Return (X, Y) of the center of cell containing provided text 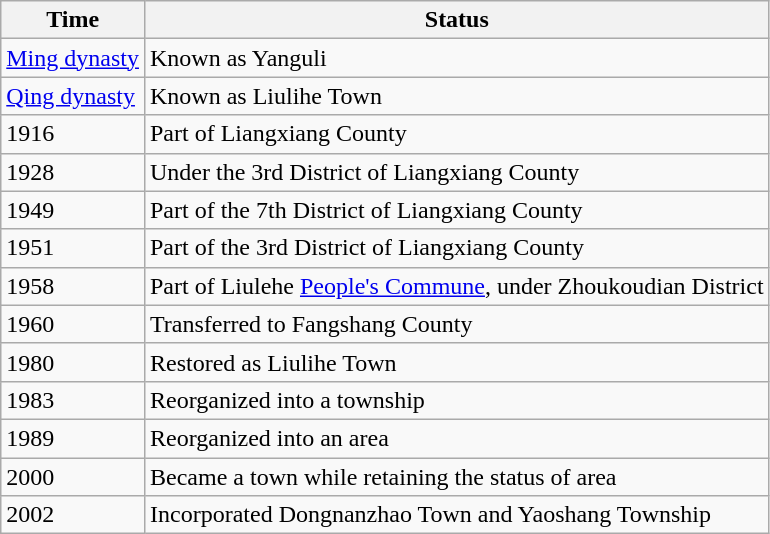
Known as Liulihe Town (456, 96)
Under the 3rd District of Liangxiang County (456, 172)
1958 (73, 286)
2000 (73, 477)
Restored as Liulihe Town (456, 362)
Reorganized into an area (456, 438)
Part of the 7th District of Liangxiang County (456, 210)
1960 (73, 324)
Incorporated Dongnanzhao Town and Yaoshang Township (456, 515)
1989 (73, 438)
1951 (73, 248)
Ming dynasty (73, 58)
Reorganized into a township (456, 400)
Part of Liulehe People's Commune, under Zhoukoudian District (456, 286)
Became a town while retaining the status of area (456, 477)
1928 (73, 172)
Qing dynasty (73, 96)
1980 (73, 362)
Part of the 3rd District of Liangxiang County (456, 248)
1916 (73, 134)
1949 (73, 210)
Transferred to Fangshang County (456, 324)
Part of Liangxiang County (456, 134)
Time (73, 20)
1983 (73, 400)
2002 (73, 515)
Known as Yanguli (456, 58)
Status (456, 20)
